Provide the (x, y) coordinate of the cell's center where the given text is located.  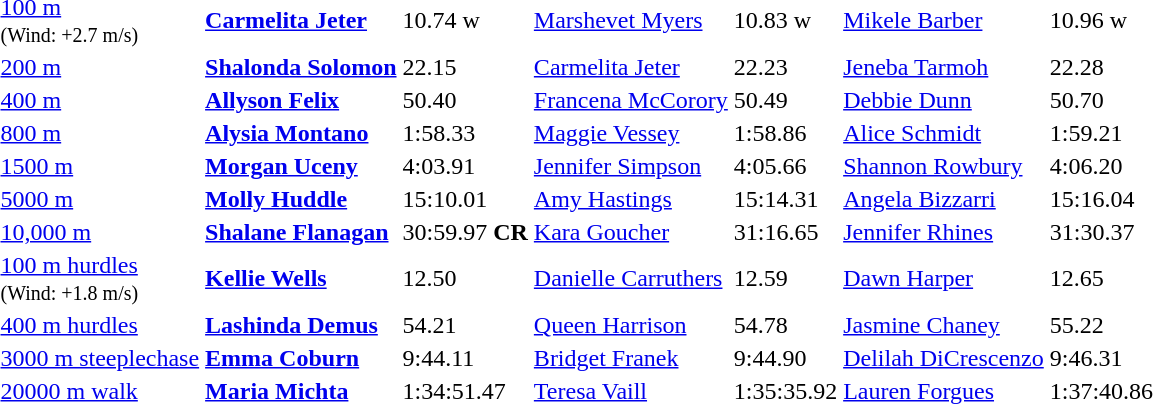
30:59.97 CR (465, 232)
Shalonda Solomon (301, 67)
Jeneba Tarmoh (944, 67)
22.23 (785, 67)
12.59 (785, 278)
50.49 (785, 100)
Maggie Vessey (630, 133)
22.15 (465, 67)
Kara Goucher (630, 232)
54.78 (785, 325)
Jennifer Simpson (630, 166)
4:05.66 (785, 166)
1:58.86 (785, 133)
50.40 (465, 100)
Emma Coburn (301, 358)
Alysia Montano (301, 133)
Allyson Felix (301, 100)
Bridget Franek (630, 358)
Queen Harrison (630, 325)
12.50 (465, 278)
Shannon Rowbury (944, 166)
9:44.11 (465, 358)
Alice Schmidt (944, 133)
Francena McCorory (630, 100)
1:58.33 (465, 133)
Morgan Uceny (301, 166)
Jennifer Rhines (944, 232)
Dawn Harper (944, 278)
31:16.65 (785, 232)
15:14.31 (785, 199)
Shalane Flanagan (301, 232)
Carmelita Jeter (630, 67)
4:03.91 (465, 166)
Angela Bizzarri (944, 199)
9:44.90 (785, 358)
15:10.01 (465, 199)
Danielle Carruthers (630, 278)
Amy Hastings (630, 199)
Delilah DiCrescenzo (944, 358)
Jasmine Chaney (944, 325)
Lashinda Demus (301, 325)
Debbie Dunn (944, 100)
Kellie Wells (301, 278)
54.21 (465, 325)
Molly Huddle (301, 199)
